Output the (X, Y) coordinate of the center of the cell containing the given text.  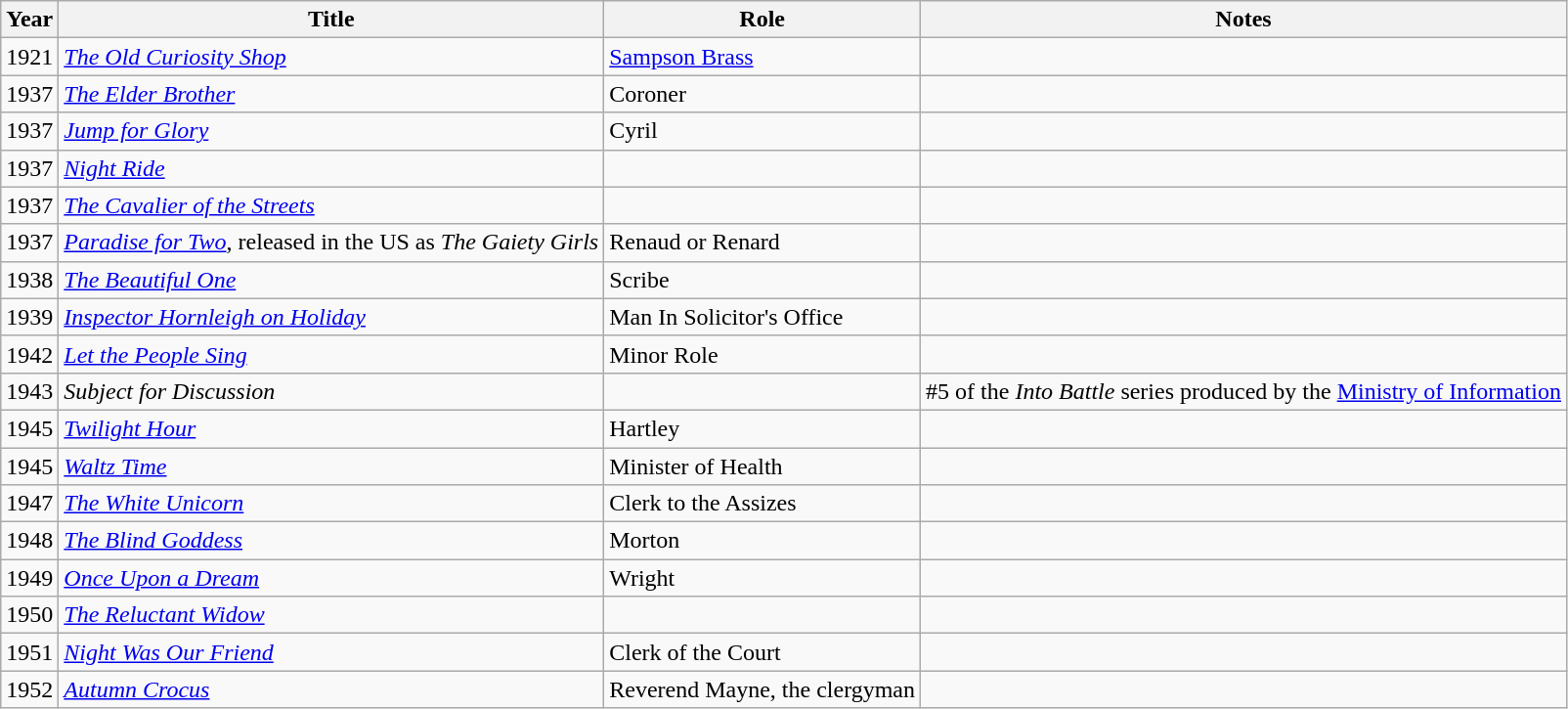
The Elder Brother (331, 94)
Coroner (762, 94)
Clerk to the Assizes (762, 504)
The Reluctant Widow (331, 615)
1948 (29, 541)
Man In Solicitor's Office (762, 317)
Inspector Hornleigh on Holiday (331, 317)
1950 (29, 615)
Hartley (762, 428)
Night Ride (331, 168)
The Old Curiosity Shop (331, 57)
Scribe (762, 280)
Wright (762, 578)
1921 (29, 57)
Autumn Crocus (331, 689)
Night Was Our Friend (331, 652)
Role (762, 20)
Paradise for Two, released in the US as The Gaiety Girls (331, 243)
Twilight Hour (331, 428)
Minor Role (762, 354)
Waltz Time (331, 466)
Cyril (762, 131)
Jump for Glory (331, 131)
1947 (29, 504)
Clerk of the Court (762, 652)
Renaud or Renard (762, 243)
Morton (762, 541)
Notes (1243, 20)
Let the People Sing (331, 354)
#5 of the Into Battle series produced by the Ministry of Information (1243, 391)
Minister of Health (762, 466)
1943 (29, 391)
1952 (29, 689)
1938 (29, 280)
Year (29, 20)
1949 (29, 578)
The White Unicorn (331, 504)
The Beautiful One (331, 280)
1942 (29, 354)
Reverend Mayne, the clergyman (762, 689)
Once Upon a Dream (331, 578)
Sampson Brass (762, 57)
1939 (29, 317)
1951 (29, 652)
Subject for Discussion (331, 391)
The Cavalier of the Streets (331, 205)
The Blind Goddess (331, 541)
Title (331, 20)
